Determine the (X, Y) coordinate at the center of the cell enclosing the given text.  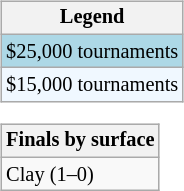
Clay (1–0) (80, 174)
Finals by surface (80, 141)
Legend (92, 18)
$25,000 tournaments (92, 51)
$15,000 tournaments (92, 85)
